Locate the cell with the specified text and output its [x, y] center coordinate. 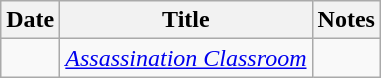
Date [30, 20]
Title [186, 20]
Notes [346, 20]
Assassination Classroom [186, 58]
